Pinpoint the cell where the given text exists, returning its [x, y] midpoint coordinate. 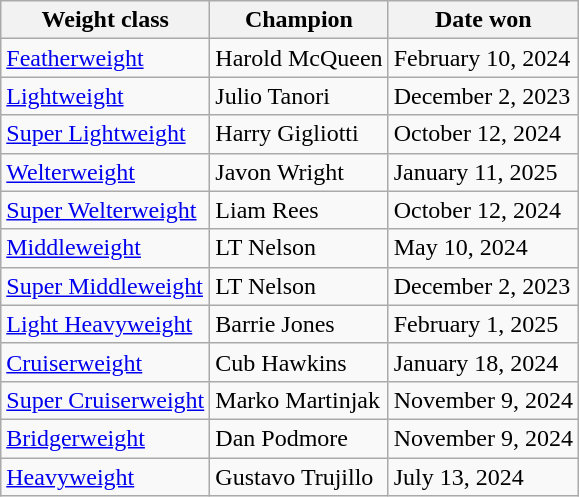
Dan Podmore [299, 438]
February 10, 2024 [483, 58]
January 18, 2024 [483, 362]
Gustavo Trujillo [299, 477]
Date won [483, 20]
Super Cruiserweight [106, 400]
Super Middleweight [106, 286]
Harold McQueen [299, 58]
Marko Martinjak [299, 400]
July 13, 2024 [483, 477]
Cub Hawkins [299, 362]
February 1, 2025 [483, 324]
Lightweight [106, 96]
Welterweight [106, 172]
Cruiserweight [106, 362]
Super Welterweight [106, 210]
Middleweight [106, 248]
Featherweight [106, 58]
January 11, 2025 [483, 172]
Super Lightweight [106, 134]
Javon Wright [299, 172]
Heavyweight [106, 477]
Liam Rees [299, 210]
Harry Gigliotti [299, 134]
Julio Tanori [299, 96]
Barrie Jones [299, 324]
Weight class [106, 20]
Light Heavyweight [106, 324]
Champion [299, 20]
Bridgerweight [106, 438]
May 10, 2024 [483, 248]
